From the cell containing the given text, extract its center point as [X, Y] coordinate. 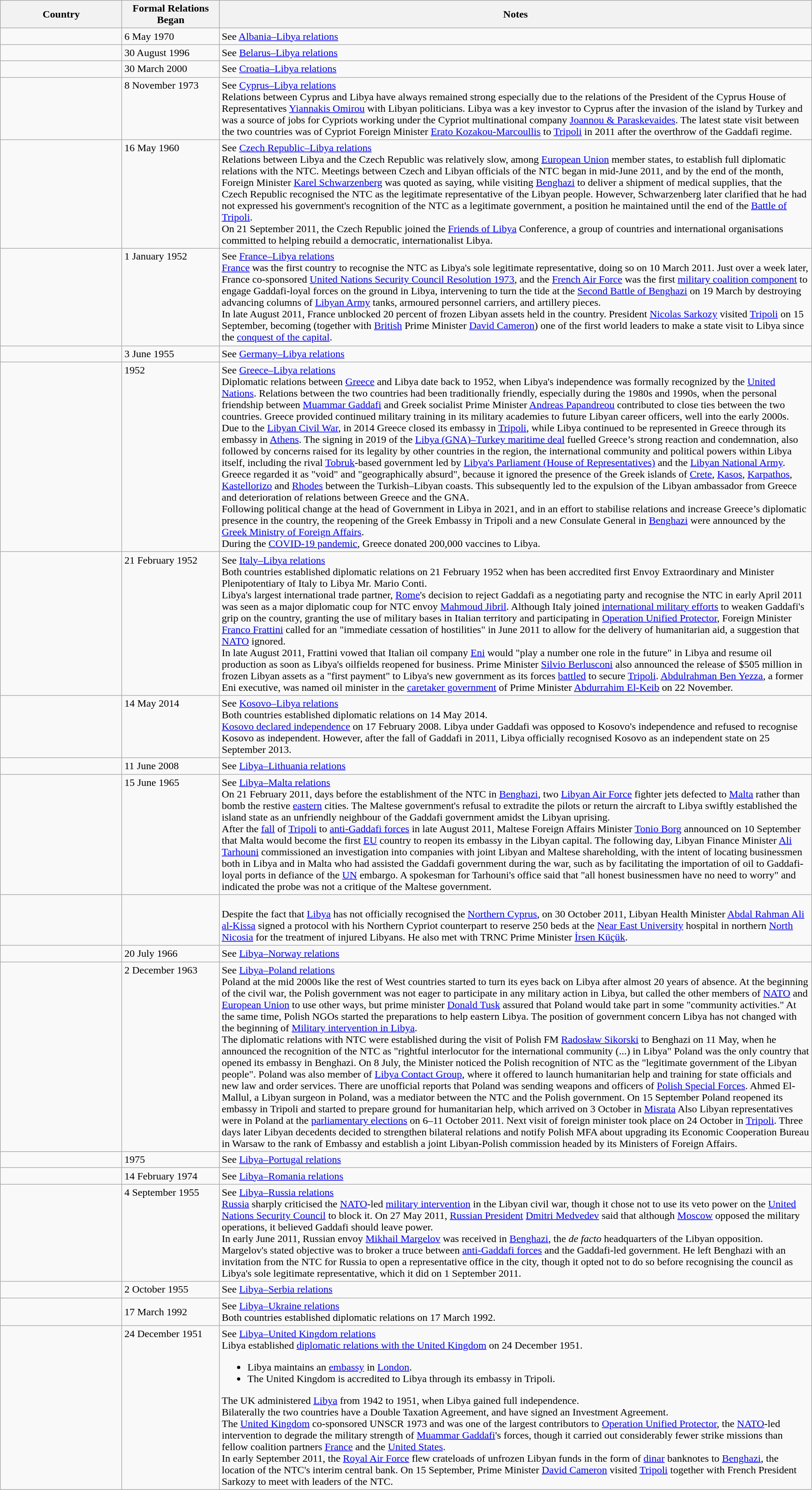
24 December 1951 [170, 1407]
4 September 1955 [170, 1233]
17 March 1992 [170, 1311]
1975 [170, 1160]
3 June 1955 [170, 354]
14 February 1974 [170, 1176]
16 May 1960 [170, 194]
See Libya–Romania relations [516, 1176]
See Libya–Portugal relations [516, 1160]
30 August 1996 [170, 53]
2 October 1955 [170, 1290]
See Croatia–Libya relations [516, 69]
8 November 1973 [170, 108]
See Libya–Ukraine relationsBoth countries established diplomatic relations on 17 March 1992. [516, 1311]
See Libya–Norway relations [516, 954]
2 December 1963 [170, 1057]
See Libya–Serbia relations [516, 1290]
Notes [516, 15]
14 May 2014 [170, 726]
See Libya–Lithuania relations [516, 766]
21 February 1952 [170, 624]
15 June 1965 [170, 834]
See Albania–Libya relations [516, 36]
6 May 1970 [170, 36]
20 July 1966 [170, 954]
Country [61, 15]
See Belarus–Libya relations [516, 53]
1 January 1952 [170, 297]
Formal Relations Began [170, 15]
30 March 2000 [170, 69]
11 June 2008 [170, 766]
See Germany–Libya relations [516, 354]
1952 [170, 457]
